Find where the given text appears and provide that cell's center as [x, y] coordinate. 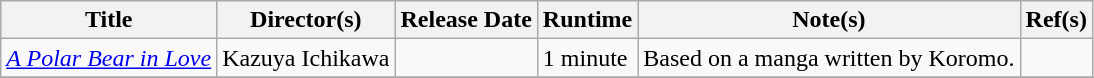
Ref(s) [1056, 20]
A Polar Bear in Love [109, 58]
Based on a manga written by Koromo. [829, 58]
Release Date [466, 20]
Kazuya Ichikawa [306, 58]
1 minute [587, 58]
Title [109, 20]
Note(s) [829, 20]
Director(s) [306, 20]
Runtime [587, 20]
